Search for the cell housing the specified text and yield its [X, Y] center coordinate. 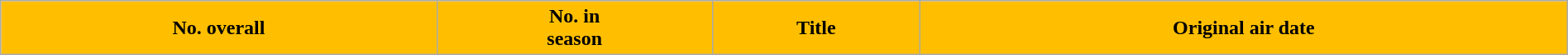
Title [815, 28]
No. overall [218, 28]
No. inseason [574, 28]
Original air date [1244, 28]
